Search for the cell housing the specified text and yield its [X, Y] center coordinate. 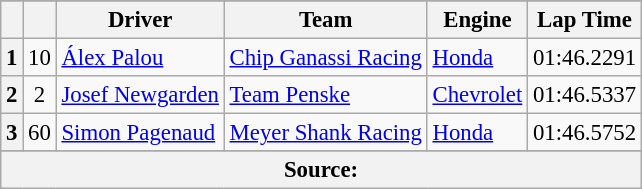
Source: [322, 170]
3 [12, 133]
60 [40, 133]
Team [326, 20]
Chip Ganassi Racing [326, 58]
1 [12, 58]
Lap Time [585, 20]
Álex Palou [140, 58]
Team Penske [326, 95]
Simon Pagenaud [140, 133]
Chevrolet [477, 95]
01:46.2291 [585, 58]
Engine [477, 20]
01:46.5337 [585, 95]
Josef Newgarden [140, 95]
01:46.5752 [585, 133]
10 [40, 58]
Driver [140, 20]
Meyer Shank Racing [326, 133]
